Output the (X, Y) coordinate of the center of the cell containing the given text.  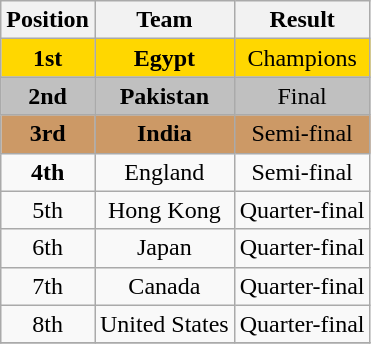
2nd (48, 96)
6th (48, 248)
Egypt (164, 58)
India (164, 134)
Team (164, 20)
Champions (302, 58)
1st (48, 58)
8th (48, 324)
Hong Kong (164, 210)
England (164, 172)
4th (48, 172)
Pakistan (164, 96)
7th (48, 286)
Canada (164, 286)
United States (164, 324)
5th (48, 210)
Position (48, 20)
Final (302, 96)
Result (302, 20)
3rd (48, 134)
Japan (164, 248)
